Return (X, Y) of the center of cell containing provided text 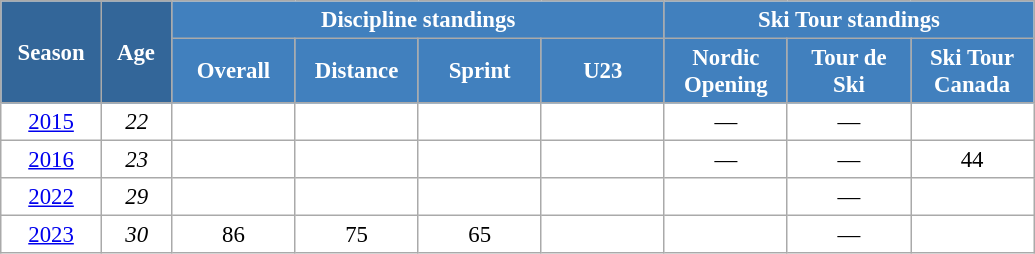
86 (234, 235)
U23 (602, 72)
Sprint (480, 72)
2022 (52, 197)
2023 (52, 235)
Discipline standings (418, 20)
75 (356, 235)
Ski TourCanada (972, 72)
Tour deSki (848, 72)
NordicOpening (726, 72)
44 (972, 160)
2016 (52, 160)
30 (136, 235)
Age (136, 52)
Ski Tour standings (848, 20)
65 (480, 235)
29 (136, 197)
22 (136, 122)
Overall (234, 72)
Distance (356, 72)
2015 (52, 122)
23 (136, 160)
Season (52, 52)
